From the cell containing the given text, extract its center point as [x, y] coordinate. 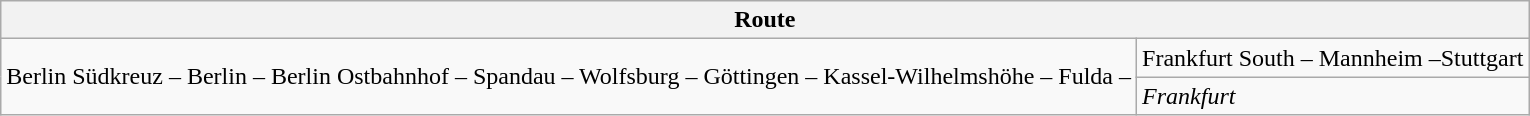
Berlin Südkreuz – Berlin – Berlin Ostbahnhof – Spandau – Wolfsburg – Göttingen – Kassel-Wilhelmshöhe – Fulda – [569, 77]
Route [765, 20]
Frankfurt [1333, 96]
Frankfurt South – Mannheim –Stuttgart [1333, 58]
